Search for the cell housing the specified text and yield its (X, Y) center coordinate. 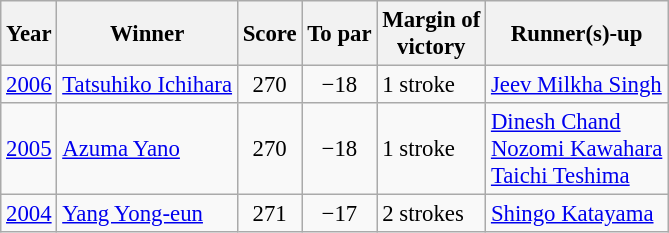
Yang Yong-eun (147, 214)
2005 (29, 149)
Shingo Katayama (577, 214)
Margin ofvictory (432, 34)
Tatsuhiko Ichihara (147, 85)
2 strokes (432, 214)
Runner(s)-up (577, 34)
Jeev Milkha Singh (577, 85)
Year (29, 34)
To par (340, 34)
Azuma Yano (147, 149)
Score (270, 34)
Dinesh Chand Nozomi Kawahara Taichi Teshima (577, 149)
2006 (29, 85)
Winner (147, 34)
−17 (340, 214)
2004 (29, 214)
271 (270, 214)
